For the text-containing cell, return its midpoint in (X, Y) coordinate format. 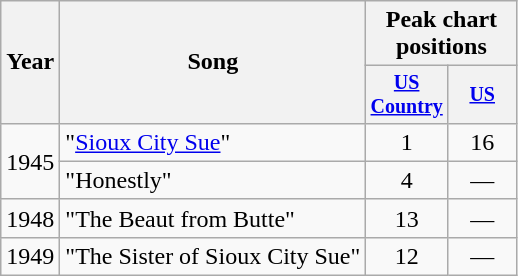
Peak chart positions (442, 34)
1949 (30, 256)
1945 (30, 161)
12 (407, 256)
"Sioux City Sue" (213, 142)
1 (407, 142)
16 (482, 142)
"Honestly" (213, 180)
13 (407, 218)
US (482, 94)
1948 (30, 218)
"The Sister of Sioux City Sue" (213, 256)
Song (213, 62)
Year (30, 62)
US Country (407, 94)
4 (407, 180)
"The Beaut from Butte" (213, 218)
